Find where the given text appears and provide that cell's center as [x, y] coordinate. 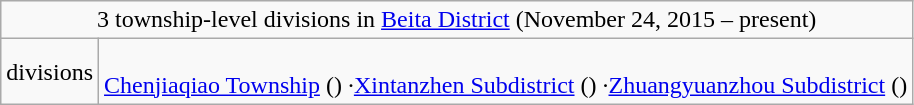
divisions [50, 72]
3 township-level divisions in Beita District (November 24, 2015 – present) [457, 20]
Chenjiaqiao Township () ·Xintanzhen Subdistrict () ·Zhuangyuanzhou Subdistrict () [506, 72]
